Search for the cell housing the specified text and yield its (X, Y) center coordinate. 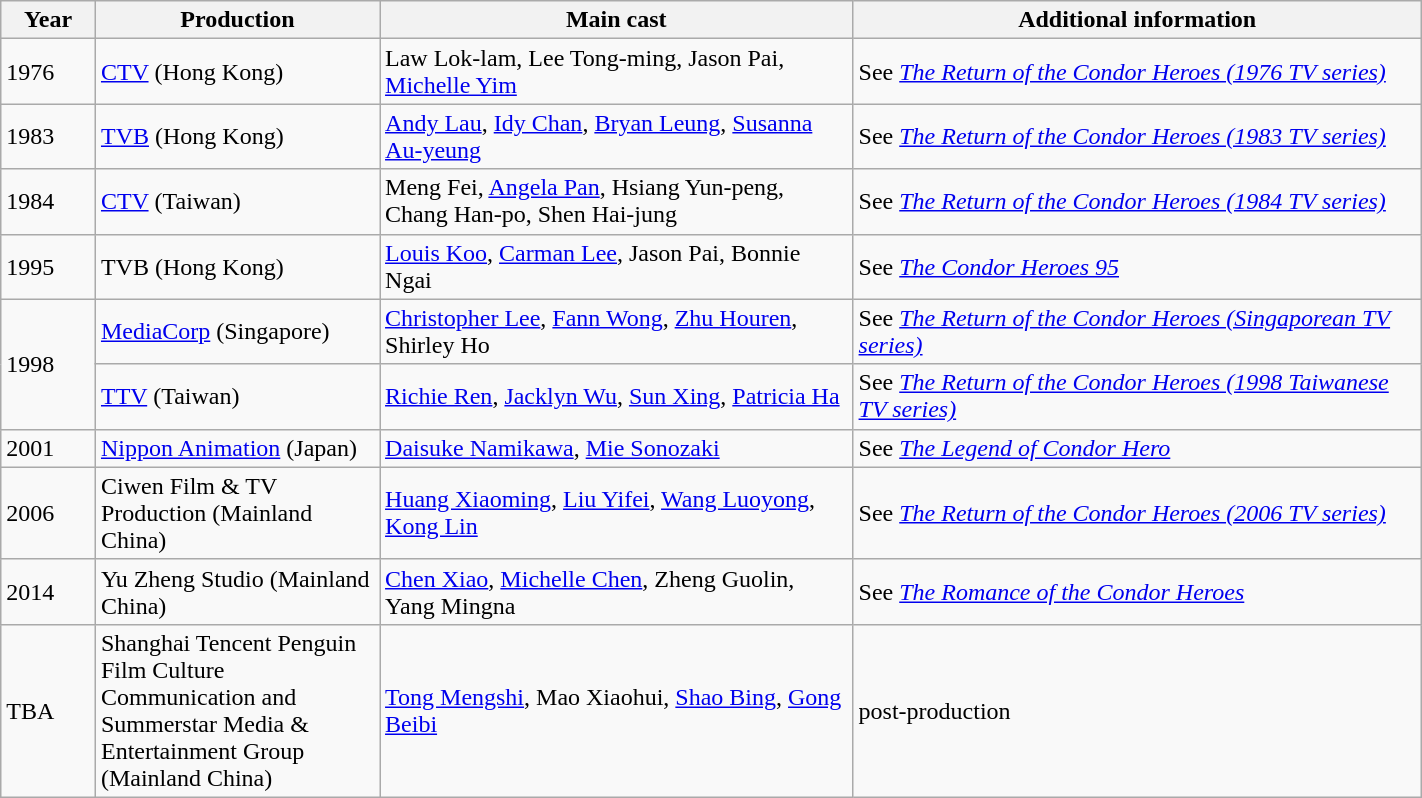
See The Return of the Condor Heroes (1998 Taiwanese TV series) (1137, 396)
Shanghai Tencent Penguin Film Culture Communication and Summerstar Media & Entertainment Group (Mainland China) (237, 710)
1983 (48, 136)
2014 (48, 592)
See The Return of the Condor Heroes (1976 TV series) (1137, 72)
Production (237, 20)
See The Condor Heroes 95 (1137, 266)
1984 (48, 202)
Richie Ren, Jacklyn Wu, Sun Xing, Patricia Ha (617, 396)
CTV (Taiwan) (237, 202)
post-production (1137, 710)
1995 (48, 266)
Tong Mengshi, Mao Xiaohui, Shao Bing, Gong Beibi (617, 710)
Law Lok-lam, Lee Tong-ming, Jason Pai, Michelle Yim (617, 72)
Year (48, 20)
Main cast (617, 20)
See The Return of the Condor Heroes (2006 TV series) (1137, 513)
Andy Lau, Idy Chan, Bryan Leung, Susanna Au-yeung (617, 136)
See The Return of the Condor Heroes (1983 TV series) (1137, 136)
Christopher Lee, Fann Wong, Zhu Houren, Shirley Ho (617, 332)
See The Romance of the Condor Heroes (1137, 592)
MediaCorp (Singapore) (237, 332)
Additional information (1137, 20)
Louis Koo, Carman Lee, Jason Pai, Bonnie Ngai (617, 266)
See The Return of the Condor Heroes (1984 TV series) (1137, 202)
1976 (48, 72)
See The Legend of Condor Hero (1137, 448)
TBA (48, 710)
Huang Xiaoming, Liu Yifei, Wang Luoyong, Kong Lin (617, 513)
2006 (48, 513)
Meng Fei, Angela Pan, Hsiang Yun-peng, Chang Han-po, Shen Hai-jung (617, 202)
Nippon Animation (Japan) (237, 448)
TTV (Taiwan) (237, 396)
See The Return of the Condor Heroes (Singaporean TV series) (1137, 332)
Ciwen Film & TV Production (Mainland China) (237, 513)
Daisuke Namikawa, Mie Sonozaki (617, 448)
2001 (48, 448)
Yu Zheng Studio (Mainland China) (237, 592)
Chen Xiao, Michelle Chen, Zheng Guolin, Yang Mingna (617, 592)
CTV (Hong Kong) (237, 72)
1998 (48, 364)
